Provide the [X, Y] coordinate of the cell's center where the given text is located.  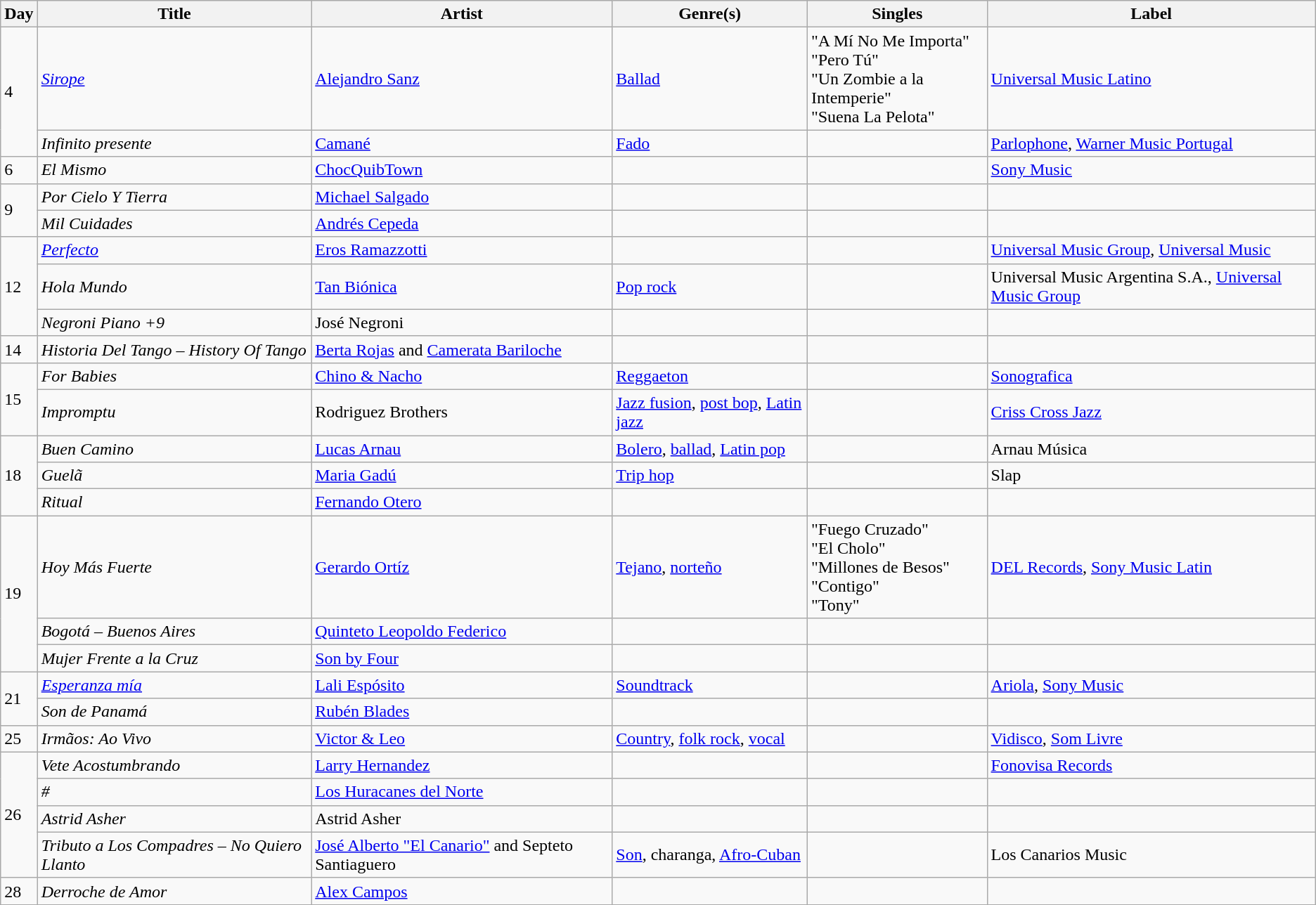
Ritual [174, 502]
Larry Hernandez [462, 765]
Rubén Blades [462, 712]
Country, folk rock, vocal [710, 738]
Historia Del Tango – History Of Tango [174, 349]
6 [19, 170]
Fernando Otero [462, 502]
Soundtrack [710, 685]
Maria Gadú [462, 476]
15 [19, 399]
26 [19, 815]
Sonografica [1151, 376]
Sony Music [1151, 170]
José Negroni [462, 323]
Label [1151, 14]
Alejandro Sanz [462, 79]
Ballad [710, 79]
Vidisco, Som Livre [1151, 738]
"A Mí No Me Importa""Pero Tú""Un Zombie a la Intemperie""Suena La Pelota" [897, 79]
Tejano, norteño [710, 567]
Reggaeton [710, 376]
Pop rock [710, 287]
Irmãos: Ao Vivo [174, 738]
14 [19, 349]
ChocQuibTown [462, 170]
Impromptu [174, 412]
Vete Acostumbrando [174, 765]
Slap [1151, 476]
25 [19, 738]
Fonovisa Records [1151, 765]
Guelã [174, 476]
12 [19, 287]
"Fuego Cruzado""El Cholo""Millones de Besos""Contigo""Tony" [897, 567]
Negroni Piano +9 [174, 323]
Mil Cuidades [174, 223]
Universal Music Latino [1151, 79]
DEL Records, Sony Music Latin [1151, 567]
Son de Panamá [174, 712]
Lali Espósito [462, 685]
Rodriguez Brothers [462, 412]
Por Cielo Y Tierra [174, 197]
Son, charanga, Afro-Cuban [710, 854]
Day [19, 14]
Quinteto Leopoldo Federico [462, 632]
Hoy Más Fuerte [174, 567]
Buen Camino [174, 449]
Bolero, ballad, Latin pop [710, 449]
Berta Rojas and Camerata Bariloche [462, 349]
Bogotá – Buenos Aires [174, 632]
Singles [897, 14]
18 [19, 476]
21 [19, 698]
Universal Music Argentina S.A., Universal Music Group [1151, 287]
Chino & Nacho [462, 376]
Hola Mundo [174, 287]
28 [19, 891]
For Babies [174, 376]
Eros Ramazzotti [462, 250]
Gerardo Ortíz [462, 567]
Fado [710, 143]
Trip hop [710, 476]
Perfecto [174, 250]
9 [19, 210]
Arnau Música [1151, 449]
# [174, 792]
Criss Cross Jazz [1151, 412]
Title [174, 14]
Parlophone, Warner Music Portugal [1151, 143]
Mujer Frente a la Cruz [174, 658]
Tributo a Los Compadres – No Quiero Llanto [174, 854]
Los Huracanes del Norte [462, 792]
Camané [462, 143]
Son by Four [462, 658]
Sirope [174, 79]
Los Canarios Music [1151, 854]
Genre(s) [710, 14]
José Alberto "El Canario" and Septeto Santiaguero [462, 854]
Derroche de Amor [174, 891]
19 [19, 594]
El Mismo [174, 170]
Andrés Cepeda [462, 223]
Jazz fusion, post bop, Latin jazz [710, 412]
Infinito presente [174, 143]
Universal Music Group, Universal Music [1151, 250]
Alex Campos [462, 891]
Artist [462, 14]
Esperanza mía [174, 685]
Michael Salgado [462, 197]
Ariola, Sony Music [1151, 685]
4 [19, 92]
Victor & Leo [462, 738]
Tan Biónica [462, 287]
Lucas Arnau [462, 449]
